Locate the cell with the specified text and output its [x, y] center coordinate. 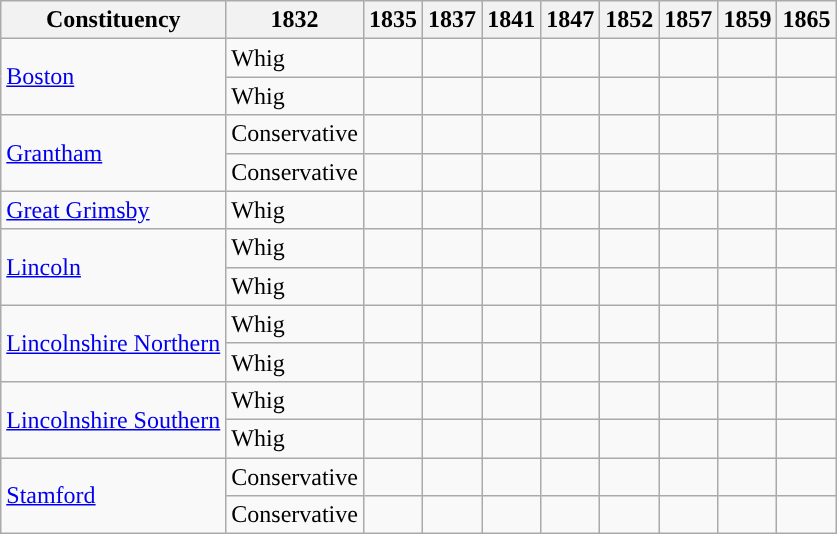
1841 [512, 20]
Lincoln [114, 267]
1865 [806, 20]
Lincolnshire Southern [114, 419]
1835 [392, 20]
1859 [748, 20]
Great Grimsby [114, 210]
1852 [630, 20]
1857 [688, 20]
1832 [295, 20]
Boston [114, 77]
Stamford [114, 496]
Lincolnshire Northern [114, 343]
Grantham [114, 153]
Constituency [114, 20]
1847 [570, 20]
1837 [452, 20]
